Return the [X, Y] coordinate for the center point of the cell that contains the specified text.  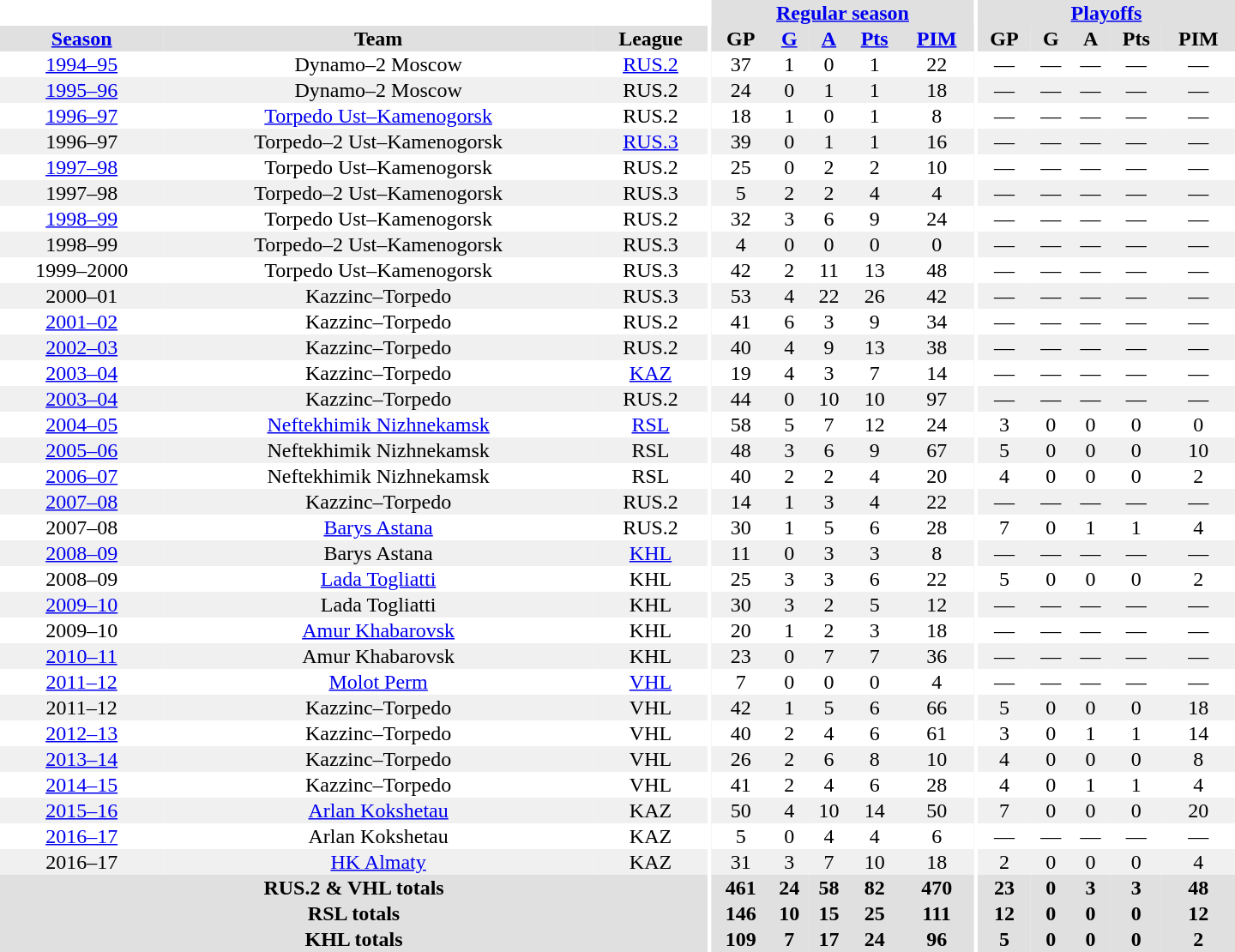
67 [937, 450]
1999–2000 [81, 270]
82 [875, 888]
2005–06 [81, 450]
97 [937, 399]
38 [937, 347]
1995–96 [81, 90]
2004–05 [81, 425]
2013–14 [81, 759]
2006–07 [81, 476]
2014–15 [81, 785]
109 [741, 939]
66 [937, 708]
Team [378, 39]
2015–16 [81, 810]
1994–95 [81, 64]
31 [741, 862]
RSL totals [353, 913]
2000–01 [81, 296]
HK Almaty [378, 862]
111 [937, 913]
16 [937, 142]
KHL totals [353, 939]
Molot Perm [378, 682]
League [650, 39]
2002–03 [81, 347]
19 [741, 373]
61 [937, 733]
53 [741, 296]
34 [937, 322]
146 [741, 913]
37 [741, 64]
44 [741, 399]
470 [937, 888]
461 [741, 888]
17 [828, 939]
2010–11 [81, 656]
Regular season [842, 13]
Season [81, 39]
2001–02 [81, 322]
32 [741, 219]
RUS.2 & VHL totals [353, 888]
96 [937, 939]
15 [828, 913]
36 [937, 656]
39 [741, 142]
2012–13 [81, 733]
Playoffs [1106, 13]
